Scan for the cell matching the given text and deliver its [X, Y] coordinate at center. 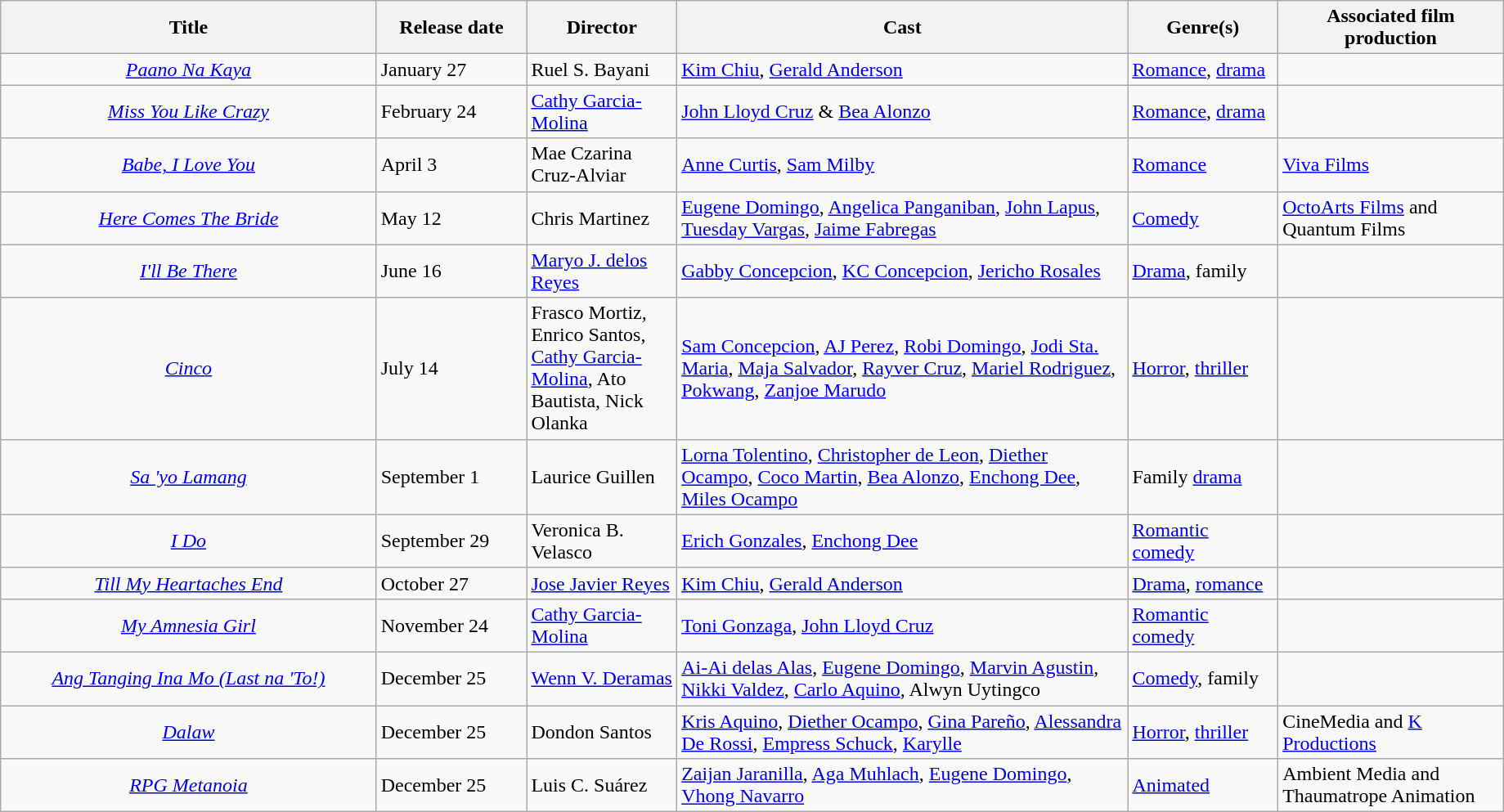
Cast [903, 28]
Dondon Santos [602, 731]
Laurice Guillen [602, 477]
Sa 'yo Lamang [188, 477]
Eugene Domingo, Angelica Panganiban, John Lapus, Tuesday Vargas, Jaime Fabregas [903, 218]
Viva Films [1391, 165]
Here Comes The Bride [188, 218]
I'll Be There [188, 271]
Paano Na Kaya [188, 70]
I Do [188, 541]
Director [602, 28]
Associated film production [1391, 28]
OctoArts Films and Quantum Films [1391, 218]
Mae Czarina Cruz-Alviar [602, 165]
Comedy, family [1203, 679]
Luis C. Suárez [602, 785]
Miss You Like Crazy [188, 111]
September 29 [451, 541]
Chris Martinez [602, 218]
Cinco [188, 368]
May 12 [451, 218]
Jose Javier Reyes [602, 583]
Ai-Ai delas Alas, Eugene Domingo, Marvin Agustin, Nikki Valdez, Carlo Aquino, Alwyn Uytingco [903, 679]
Erich Gonzales, Enchong Dee [903, 541]
John Lloyd Cruz & Bea Alonzo [903, 111]
Dalaw [188, 731]
Ruel S. Bayani [602, 70]
Sam Concepcion, AJ Perez, Robi Domingo, Jodi Sta. Maria, Maja Salvador, Rayver Cruz, Mariel Rodriguez, Pokwang, Zanjoe Marudo [903, 368]
Release date [451, 28]
Drama, romance [1203, 583]
Genre(s) [1203, 28]
January 27 [451, 70]
Lorna Tolentino, Christopher de Leon, Diether Ocampo, Coco Martin, Bea Alonzo, Enchong Dee, Miles Ocampo [903, 477]
July 14 [451, 368]
November 24 [451, 625]
Kris Aquino, Diether Ocampo, Gina Pareño, Alessandra De Rossi, Empress Schuck, Karylle [903, 731]
September 1 [451, 477]
Maryo J. delos Reyes [602, 271]
Zaijan Jaranilla, Aga Muhlach, Eugene Domingo, Vhong Navarro [903, 785]
Till My Heartaches End [188, 583]
Veronica B. Velasco [602, 541]
Babe, I Love You [188, 165]
Frasco Mortiz, Enrico Santos, Cathy Garcia-Molina, Ato Bautista, Nick Olanka [602, 368]
RPG Metanoia [188, 785]
Romance [1203, 165]
My Amnesia Girl [188, 625]
Wenn V. Deramas [602, 679]
Gabby Concepcion, KC Concepcion, Jericho Rosales [903, 271]
April 3 [451, 165]
February 24 [451, 111]
CineMedia and K Productions [1391, 731]
October 27 [451, 583]
Animated [1203, 785]
Comedy [1203, 218]
Anne Curtis, Sam Milby [903, 165]
June 16 [451, 271]
Title [188, 28]
Ambient Media and Thaumatrope Animation [1391, 785]
Toni Gonzaga, John Lloyd Cruz [903, 625]
Drama, family [1203, 271]
Ang Tanging Ina Mo (Last na 'To!) [188, 679]
Family drama [1203, 477]
